Pinpoint the cell where the given text exists, returning its (X, Y) midpoint coordinate. 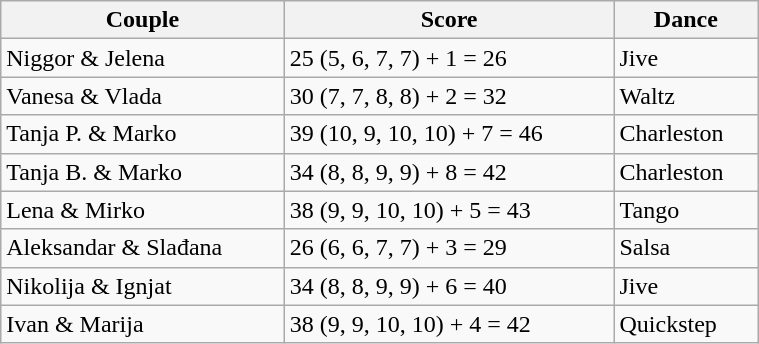
25 (5, 6, 7, 7) + 1 = 26 (449, 58)
Nikolija & Ignjat (142, 286)
26 (6, 6, 7, 7) + 3 = 29 (449, 248)
Quickstep (686, 324)
Lena & Mirko (142, 210)
Score (449, 20)
Tanja P. & Marko (142, 134)
Ivan & Marija (142, 324)
39 (10, 9, 10, 10) + 7 = 46 (449, 134)
Couple (142, 20)
38 (9, 9, 10, 10) + 4 = 42 (449, 324)
30 (7, 7, 8, 8) + 2 = 32 (449, 96)
Salsa (686, 248)
34 (8, 8, 9, 9) + 6 = 40 (449, 286)
Dance (686, 20)
Tanja B. & Marko (142, 172)
Vanesa & Vlada (142, 96)
Aleksandar & Slađana (142, 248)
Tango (686, 210)
38 (9, 9, 10, 10) + 5 = 43 (449, 210)
Waltz (686, 96)
34 (8, 8, 9, 9) + 8 = 42 (449, 172)
Niggor & Jelena (142, 58)
